Capture the cell that displays the provided text and extract its (X, Y) central coordinate. 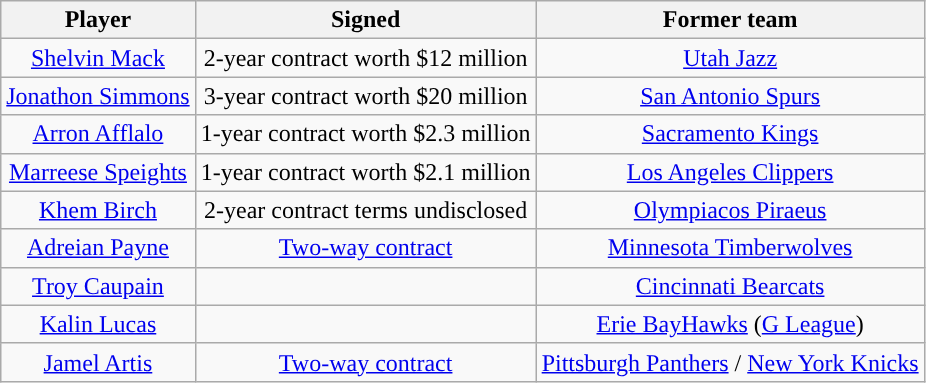
Minnesota Timberwolves (730, 248)
Troy Caupain (98, 286)
Jamel Artis (98, 362)
Utah Jazz (730, 58)
Arron Afflalo (98, 134)
Khem Birch (98, 210)
Cincinnati Bearcats (730, 286)
Sacramento Kings (730, 134)
2-year contract terms undisclosed (366, 210)
3-year contract worth $20 million (366, 96)
Marreese Speights (98, 172)
1-year contract worth $2.1 million (366, 172)
Erie BayHawks (G League) (730, 324)
Former team (730, 20)
1-year contract worth $2.3 million (366, 134)
Shelvin Mack (98, 58)
Player (98, 20)
San Antonio Spurs (730, 96)
Adreian Payne (98, 248)
Olympiacos Piraeus (730, 210)
Jonathon Simmons (98, 96)
Kalin Lucas (98, 324)
Los Angeles Clippers (730, 172)
2-year contract worth $12 million (366, 58)
Signed (366, 20)
Pittsburgh Panthers / New York Knicks (730, 362)
